Provide the (x, y) coordinate of the cell's center where the given text is located.  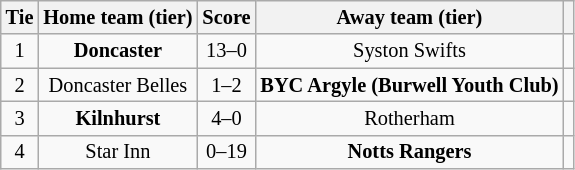
Tie (20, 17)
4–0 (226, 118)
Syston Swifts (409, 51)
Doncaster (118, 51)
Kilnhurst (118, 118)
Doncaster Belles (118, 85)
Rotherham (409, 118)
BYC Argyle (Burwell Youth Club) (409, 85)
0–19 (226, 152)
Notts Rangers (409, 152)
3 (20, 118)
Away team (tier) (409, 17)
Home team (tier) (118, 17)
4 (20, 152)
1–2 (226, 85)
Star Inn (118, 152)
1 (20, 51)
Score (226, 17)
13–0 (226, 51)
2 (20, 85)
